Scan for the cell matching the given text and deliver its [x, y] coordinate at center. 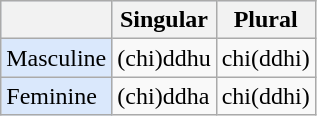
Singular [164, 20]
Plural [266, 20]
(chi)ddhu [164, 58]
(chi)ddha [164, 96]
Feminine [56, 96]
Masculine [56, 58]
